Extract the [x, y] coordinate from the center of the cell holding the provided text.  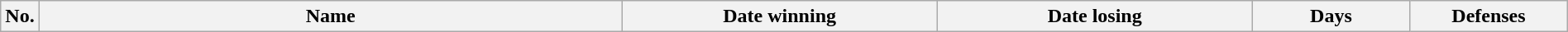
Days [1331, 16]
No. [20, 16]
Name [331, 16]
Date losing [1095, 16]
Date winning [779, 16]
Defenses [1489, 16]
